Determine the (X, Y) coordinate at the center of the cell enclosing the given text.  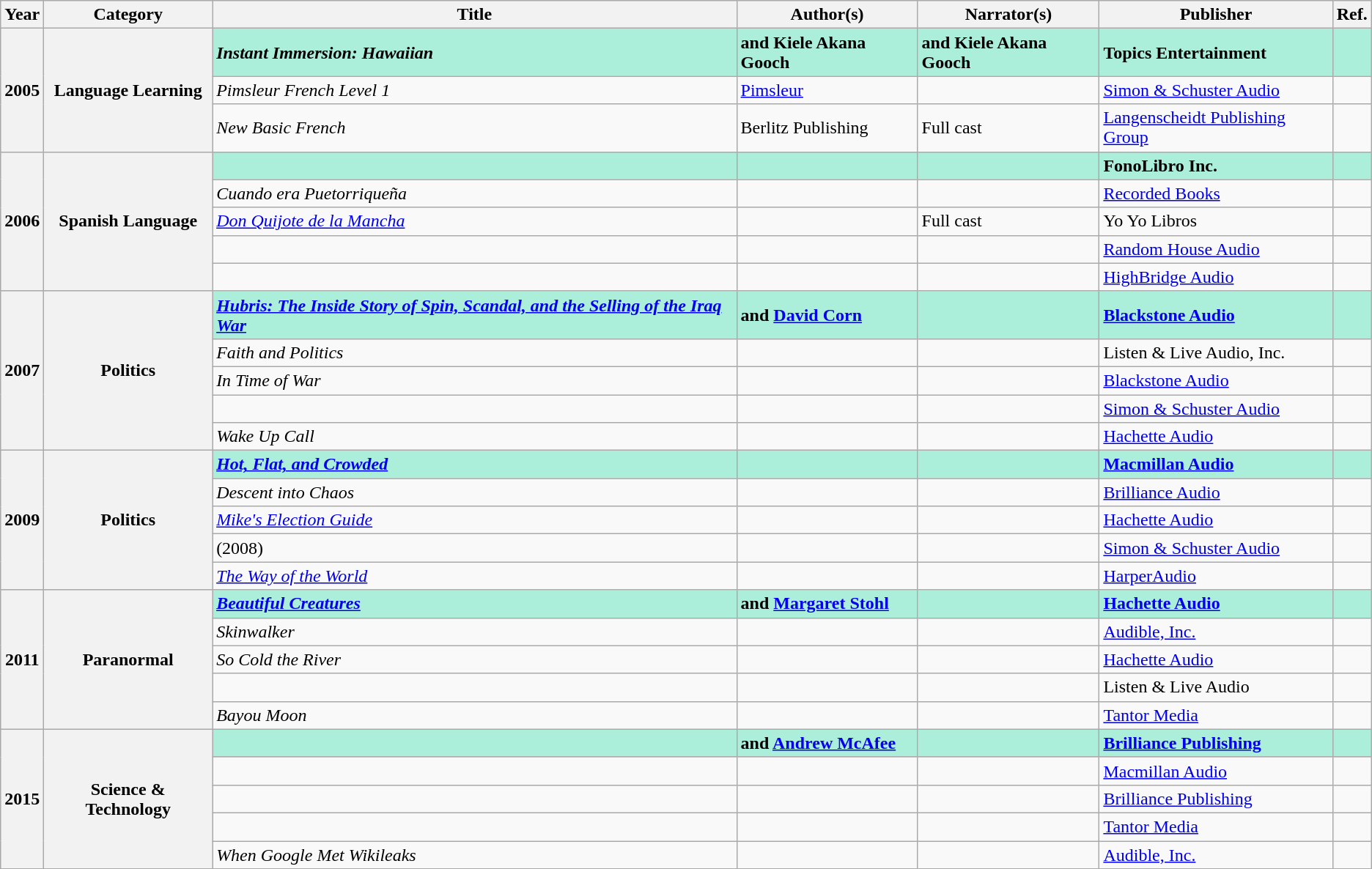
Author(s) (827, 15)
Recorded Books (1216, 193)
FonoLibro Inc. (1216, 166)
2007 (22, 371)
Listen & Live Audio, Inc. (1216, 352)
Beautiful Creatures (475, 604)
and David Corn (827, 315)
2009 (22, 520)
2011 (22, 659)
Langenscheidt Publishing Group (1216, 127)
Pimsleur (827, 90)
So Cold the River (475, 659)
Spanish Language (128, 221)
HarperAudio (1216, 576)
In Time of War (475, 380)
Bayou Moon (475, 715)
Category (128, 15)
and Margaret Stohl (827, 604)
When Google Met Wikileaks (475, 855)
Faith and Politics (475, 352)
Random House Audio (1216, 249)
Mike's Election Guide (475, 520)
2015 (22, 799)
New Basic French (475, 127)
and Andrew McAfee (827, 743)
Wake Up Call (475, 437)
HighBridge Audio (1216, 277)
Instant Immersion: Hawaiian (475, 53)
Brilliance Audio (1216, 492)
Descent into Chaos (475, 492)
Cuando era Puetorriqueña (475, 193)
Berlitz Publishing (827, 127)
The Way of the World (475, 576)
Science & Technology (128, 799)
2006 (22, 221)
2005 (22, 90)
Yo Yo Libros (1216, 221)
Hubris: The Inside Story of Spin, Scandal, and the Selling of the Iraq War (475, 315)
Title (475, 15)
Publisher (1216, 15)
Topics Entertainment (1216, 53)
Hot, Flat, and Crowded (475, 465)
Skinwalker (475, 632)
Ref. (1351, 15)
Pimsleur French Level 1 (475, 90)
Narrator(s) (1008, 15)
Paranormal (128, 659)
Language Learning (128, 90)
Year (22, 15)
(2008) (475, 548)
Don Quijote de la Mancha (475, 221)
Listen & Live Audio (1216, 687)
